Detect which cell encompasses the target text, then output its (X, Y) center coordinate. 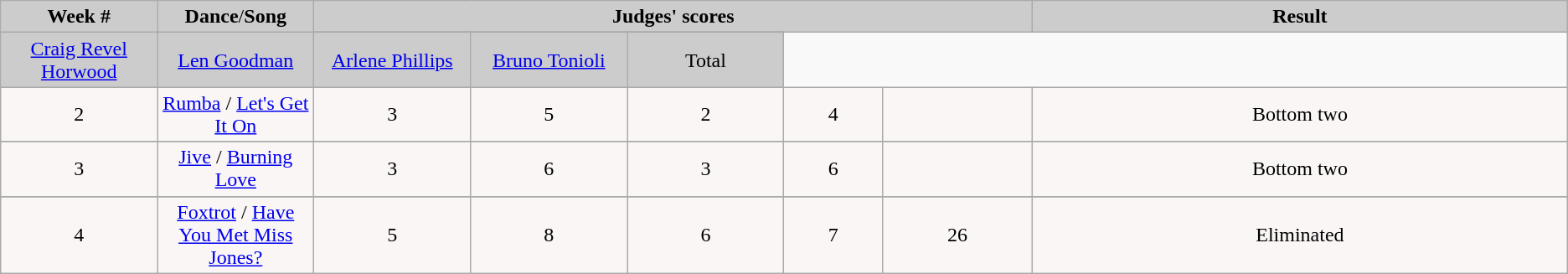
Craig Revel Horwood (79, 60)
Dance/Song (236, 17)
Arlene Phillips (392, 60)
Total (705, 60)
26 (958, 235)
Result (1300, 17)
Bruno Tonioli (549, 60)
Jive / Burning Love (236, 169)
8 (549, 235)
7 (833, 235)
Judges' scores (673, 17)
Week # (79, 17)
Rumba / Let's Get It On (236, 114)
Foxtrot / Have You Met Miss Jones? (236, 235)
Eliminated (1300, 235)
Len Goodman (236, 60)
